Search for the cell housing the specified text and yield its (x, y) center coordinate. 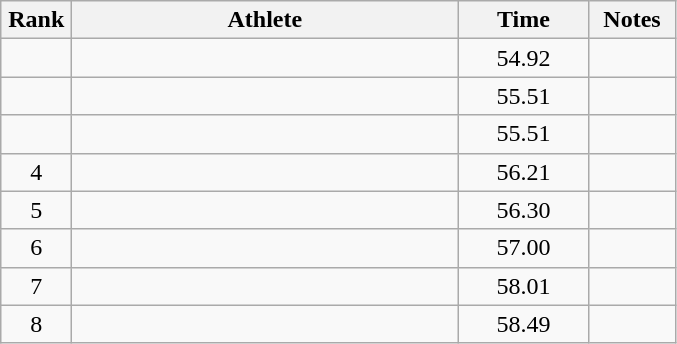
6 (36, 248)
4 (36, 172)
8 (36, 324)
58.01 (524, 286)
54.92 (524, 58)
7 (36, 286)
56.21 (524, 172)
58.49 (524, 324)
5 (36, 210)
56.30 (524, 210)
Rank (36, 20)
57.00 (524, 248)
Athlete (265, 20)
Time (524, 20)
Notes (632, 20)
